From the cell containing the given text, extract its center point as [x, y] coordinate. 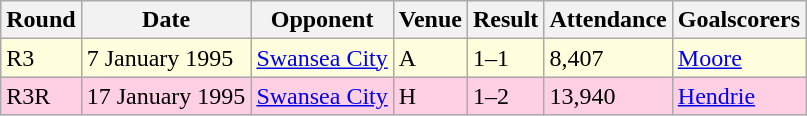
13,940 [608, 96]
Date [166, 20]
Round [41, 20]
A [430, 58]
1–2 [505, 96]
8,407 [608, 58]
Result [505, 20]
Attendance [608, 20]
Moore [738, 58]
1–1 [505, 58]
Opponent [322, 20]
H [430, 96]
Venue [430, 20]
R3R [41, 96]
17 January 1995 [166, 96]
7 January 1995 [166, 58]
Hendrie [738, 96]
R3 [41, 58]
Goalscorers [738, 20]
